Search for the cell housing the specified text and yield its [x, y] center coordinate. 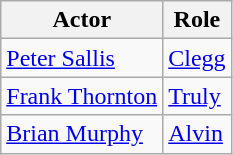
Brian Murphy [82, 134]
Truly [197, 96]
Clegg [197, 58]
Peter Sallis [82, 58]
Frank Thornton [82, 96]
Role [197, 20]
Alvin [197, 134]
Actor [82, 20]
